From the cell containing the given text, extract its center point as [x, y] coordinate. 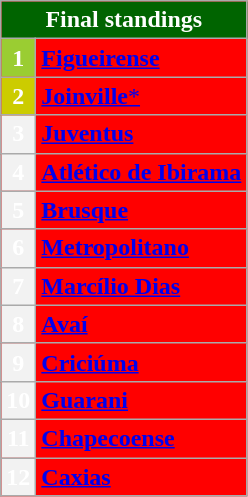
7 [18, 286]
1 [18, 58]
Final standings [124, 20]
Figueirense [142, 58]
9 [18, 362]
Juventus [142, 134]
Guarani [142, 400]
Metropolitano [142, 248]
Caxias [142, 477]
Joinville* [142, 96]
Criciúma [142, 362]
Chapecoense [142, 438]
Avaí [142, 324]
6 [18, 248]
4 [18, 172]
Atlético de Ibirama [142, 172]
11 [18, 438]
12 [18, 477]
8 [18, 324]
2 [18, 96]
Marcílio Dias [142, 286]
3 [18, 134]
10 [18, 400]
5 [18, 210]
Brusque [142, 210]
